Pinpoint the cell where the given text exists, returning its (X, Y) midpoint coordinate. 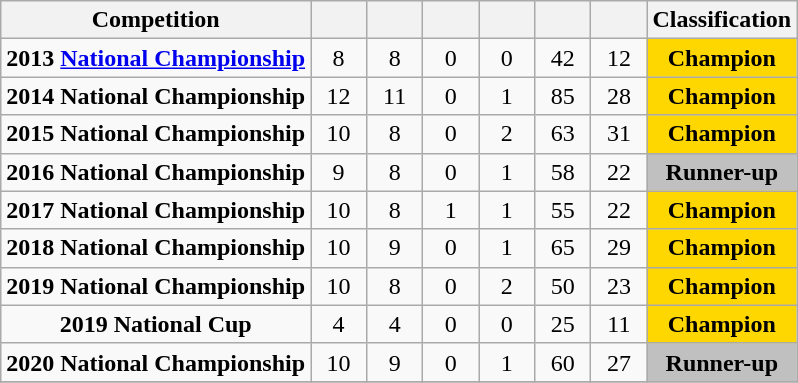
2018 National Championship (156, 248)
23 (619, 286)
25 (563, 324)
2019 National Cup (156, 324)
2015 National Championship (156, 134)
2020 National Championship (156, 362)
28 (619, 96)
60 (563, 362)
42 (563, 58)
2014 National Championship (156, 96)
Classification (722, 20)
63 (563, 134)
2019 National Championship (156, 286)
Competition (156, 20)
58 (563, 172)
27 (619, 362)
2017 National Championship (156, 210)
55 (563, 210)
85 (563, 96)
50 (563, 286)
29 (619, 248)
2016 National Championship (156, 172)
2013 National Championship (156, 58)
31 (619, 134)
65 (563, 248)
